Pinpoint the cell where the given text exists, returning its [X, Y] midpoint coordinate. 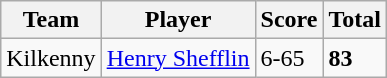
Henry Shefflin [178, 58]
Player [178, 20]
Total [355, 20]
6-65 [289, 58]
Score [289, 20]
Team [51, 20]
83 [355, 58]
Kilkenny [51, 58]
